Find where the given text appears and provide that cell's center as (X, Y) coordinate. 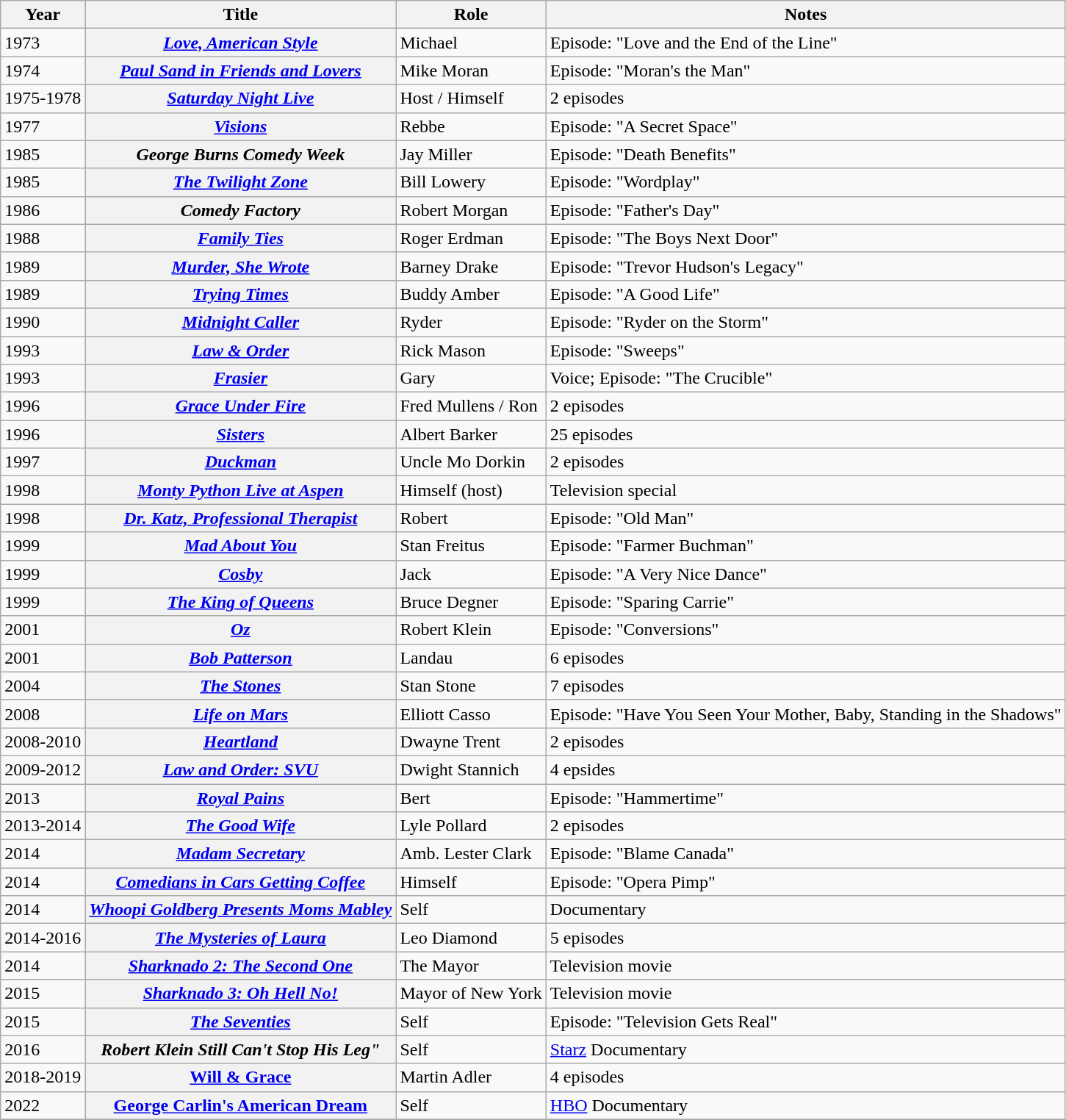
Himself (471, 882)
5 episodes (805, 938)
Paul Sand in Friends and Lovers (241, 71)
Episode: "Ryder on the Storm" (805, 322)
Role (471, 15)
25 episodes (805, 434)
Barney Drake (471, 266)
Will & Grace (241, 1077)
Saturday Night Live (241, 98)
Michael (471, 43)
1977 (43, 126)
Jay Miller (471, 154)
Title (241, 15)
Episode: "Wordplay" (805, 182)
Voice; Episode: "The Crucible" (805, 378)
Leo Diamond (471, 938)
2008-2010 (43, 742)
The Seventies (241, 1022)
Episode: "A Very Nice Dance" (805, 574)
Duckman (241, 462)
1986 (43, 210)
Murder, She Wrote (241, 266)
Comedy Factory (241, 210)
1973 (43, 43)
1997 (43, 462)
The King of Queens (241, 602)
George Carlin's American Dream (241, 1105)
Episode: "Hammertime" (805, 797)
Midnight Caller (241, 322)
The Twilight Zone (241, 182)
The Mayor (471, 966)
2008 (43, 714)
Mike Moran (471, 71)
Cosby (241, 574)
Notes (805, 15)
Family Ties (241, 238)
6 episodes (805, 658)
Law & Order (241, 351)
HBO Documentary (805, 1105)
Love, American Style (241, 43)
1990 (43, 322)
Rick Mason (471, 351)
Rebbe (471, 126)
Himself (host) (471, 490)
Stan Stone (471, 686)
2004 (43, 686)
Gary (471, 378)
Ryder (471, 322)
Life on Mars (241, 714)
Roger Erdman (471, 238)
Episode: "Moran's the Man" (805, 71)
Episode: "Have You Seen Your Mother, Baby, Standing in the Shadows" (805, 714)
Television special (805, 490)
Year (43, 15)
Bruce Degner (471, 602)
Oz (241, 630)
Frasier (241, 378)
Law and Order: SVU (241, 769)
Buddy Amber (471, 294)
Whoopi Goldberg Presents Moms Mabley (241, 910)
The Mysteries of Laura (241, 938)
Lyle Pollard (471, 826)
Dwayne Trent (471, 742)
Bob Patterson (241, 658)
4 epsides (805, 769)
Robert Klein (471, 630)
1988 (43, 238)
Royal Pains (241, 797)
Episode: "Blame Canada" (805, 854)
The Good Wife (241, 826)
Episode: "The Boys Next Door" (805, 238)
Episode: "Television Gets Real" (805, 1022)
7 episodes (805, 686)
George Burns Comedy Week (241, 154)
Episode: "Death Benefits" (805, 154)
Amb. Lester Clark (471, 854)
Comedians in Cars Getting Coffee (241, 882)
Jack (471, 574)
2022 (43, 1105)
2013 (43, 797)
Robert Klein Still Can't Stop His Leg" (241, 1049)
Episode: "Sparing Carrie" (805, 602)
Episode: "Conversions" (805, 630)
Heartland (241, 742)
Episode: "Opera Pimp" (805, 882)
Episode: "Father's Day" (805, 210)
Episode: "A Secret Space" (805, 126)
Episode: "Trevor Hudson's Legacy" (805, 266)
Uncle Mo Dorkin (471, 462)
1974 (43, 71)
Grace Under Fire (241, 406)
Robert Morgan (471, 210)
Trying Times (241, 294)
Sharknado 2: The Second One (241, 966)
4 episodes (805, 1077)
Episode: "Old Man" (805, 518)
Landau (471, 658)
Monty Python Live at Aspen (241, 490)
2013-2014 (43, 826)
Mad About You (241, 546)
2009-2012 (43, 769)
Mayor of New York (471, 994)
The Stones (241, 686)
Bert (471, 797)
Albert Barker (471, 434)
Documentary (805, 910)
Fred Mullens / Ron (471, 406)
2016 (43, 1049)
Stan Freitus (471, 546)
Robert (471, 518)
Episode: "Sweeps" (805, 351)
Visions (241, 126)
Episode: "A Good Life" (805, 294)
Sisters (241, 434)
Bill Lowery (471, 182)
1975-1978 (43, 98)
Host / Himself (471, 98)
Madam Secretary (241, 854)
Martin Adler (471, 1077)
Episode: "Farmer Buchman" (805, 546)
2014-2016 (43, 938)
Starz Documentary (805, 1049)
2018-2019 (43, 1077)
Dr. Katz, Professional Therapist (241, 518)
Episode: "Love and the End of the Line" (805, 43)
Dwight Stannich (471, 769)
Elliott Casso (471, 714)
Sharknado 3: Oh Hell No! (241, 994)
